Locate the cell with the specified text and output its (X, Y) center coordinate. 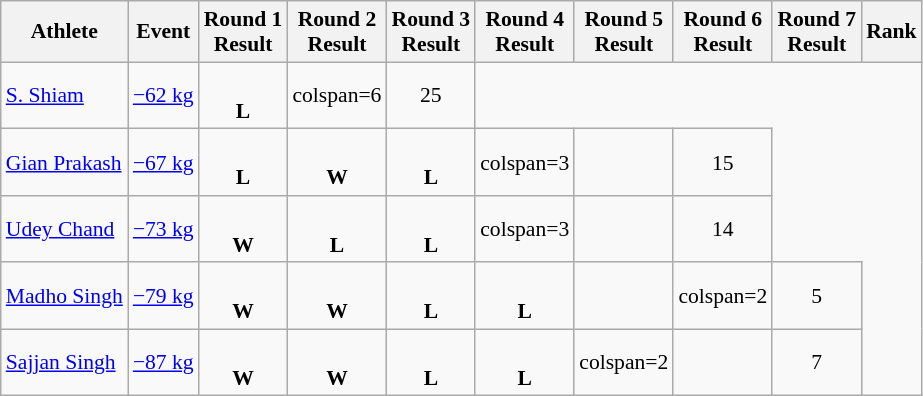
−67 kg (164, 162)
Gian Prakash (64, 162)
Rank (892, 32)
Round 1Result (244, 32)
Round 2Result (336, 32)
colspan=6 (336, 96)
Round 3Result (430, 32)
−79 kg (164, 296)
Udey Chand (64, 230)
S. Shiam (64, 96)
colspan=2 (722, 296)
25 (430, 96)
−73 kg (164, 230)
Round 5Result (624, 32)
5 (816, 296)
Athlete (64, 32)
Event (164, 32)
15 (722, 162)
Round 7Result (816, 32)
Round 4Result (524, 32)
Madho Singh (64, 296)
Round 6Result (722, 32)
14 (722, 230)
−62 kg (164, 96)
